Return the [x, y] coordinate for the center point of the cell that contains the specified text.  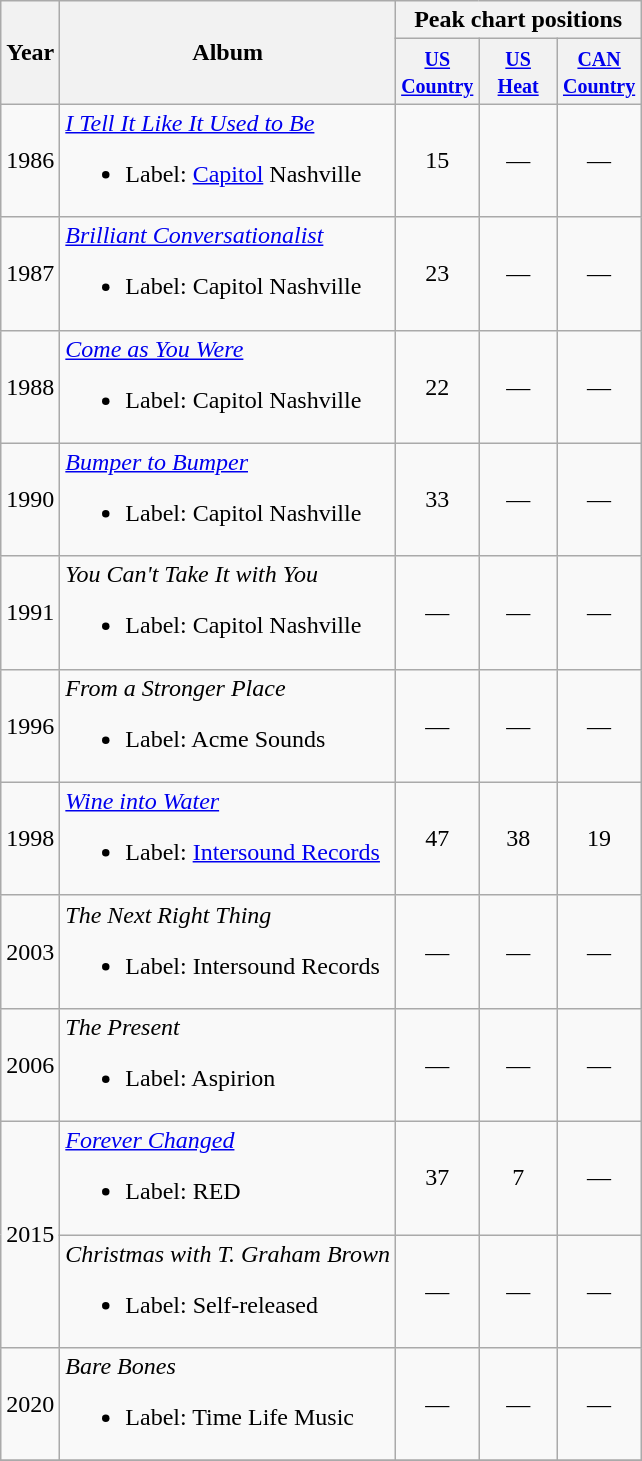
1986 [30, 160]
1987 [30, 274]
CAN Country [598, 72]
Brilliant ConversationalistLabel: Capitol Nashville [228, 274]
22 [438, 386]
Peak chart positions [518, 20]
I Tell It Like It Used to BeLabel: Capitol Nashville [228, 160]
From a Stronger PlaceLabel: Acme Sounds [228, 726]
Bare BonesLabel: Time Life Music [228, 1404]
7 [518, 1178]
47 [438, 838]
Wine into WaterLabel: Intersound Records [228, 838]
2020 [30, 1404]
Album [228, 52]
2006 [30, 1064]
1990 [30, 500]
38 [518, 838]
Bumper to BumperLabel: Capitol Nashville [228, 500]
USHeat [518, 72]
1991 [30, 612]
23 [438, 274]
The PresentLabel: Aspirion [228, 1064]
Forever ChangedLabel: RED [228, 1178]
33 [438, 500]
The Next Right ThingLabel: Intersound Records [228, 952]
Year [30, 52]
You Can't Take It with YouLabel: Capitol Nashville [228, 612]
1996 [30, 726]
2015 [30, 1234]
2003 [30, 952]
Christmas with T. Graham BrownLabel: Self-released [228, 1290]
37 [438, 1178]
15 [438, 160]
Come as You WereLabel: Capitol Nashville [228, 386]
1988 [30, 386]
19 [598, 838]
US Country [438, 72]
1998 [30, 838]
